Pinpoint the cell where the given text exists, returning its [X, Y] midpoint coordinate. 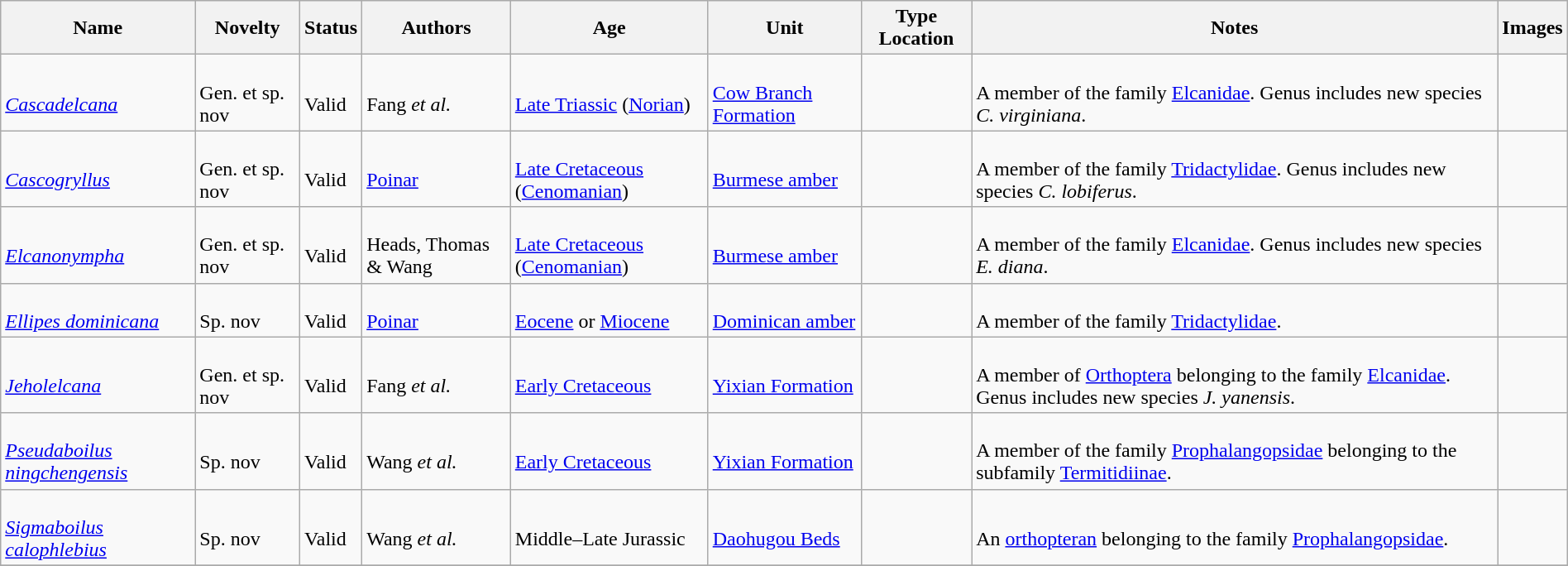
Authors [437, 28]
Middle–Late Jurassic [609, 527]
Eocene or Miocene [609, 309]
Age [609, 28]
Novelty [248, 28]
Notes [1235, 28]
Late Triassic (Norian) [609, 93]
Cow Branch Formation [784, 93]
A member of Orthoptera belonging to the family Elcanidae. Genus includes new species J. yanensis. [1235, 375]
A member of the family Elcanidae. Genus includes new species C. virginiana. [1235, 93]
Heads, Thomas & Wang [437, 245]
Daohugou Beds [784, 527]
Type Location [916, 28]
Ellipes dominicana [98, 309]
Status [331, 28]
Unit [784, 28]
A member of the family Tridactylidae. Genus includes new species C. lobiferus. [1235, 169]
A member of the family Prophalangopsidae belonging to the subfamily Termitidiinae. [1235, 451]
Jeholelcana [98, 375]
Pseudaboilus ningchengensis [98, 451]
Cascadelcana [98, 93]
Name [98, 28]
A member of the family Elcanidae. Genus includes new species E. diana. [1235, 245]
A member of the family Tridactylidae. [1235, 309]
Cascogryllus [98, 169]
Images [1532, 28]
An orthopteran belonging to the family Prophalangopsidae. [1235, 527]
Elcanonympha [98, 245]
Sigmaboilus calophlebius [98, 527]
Dominican amber [784, 309]
